Search for the cell housing the specified text and yield its [x, y] center coordinate. 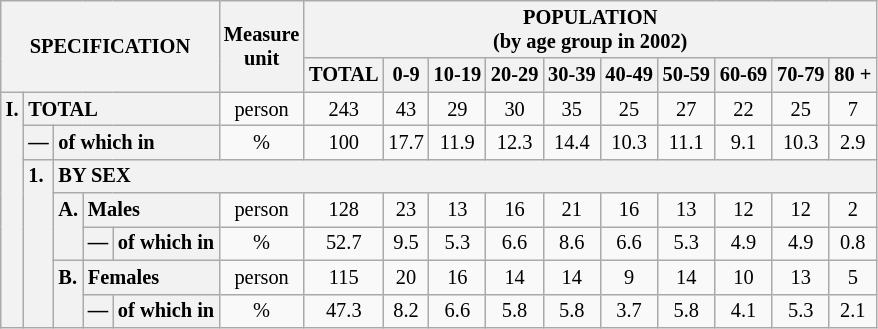
0.8 [852, 243]
50-59 [686, 75]
A. [68, 226]
2.9 [852, 142]
60-69 [744, 75]
20-29 [514, 75]
10-19 [458, 75]
40-49 [628, 75]
52.7 [344, 243]
B. [68, 294]
10 [744, 277]
11.9 [458, 142]
Measure unit [262, 46]
27 [686, 109]
100 [344, 142]
9 [628, 277]
20 [406, 277]
POPULATION (by age group in 2002) [590, 29]
23 [406, 210]
Males [151, 210]
5 [852, 277]
243 [344, 109]
30-39 [572, 75]
80 + [852, 75]
2.1 [852, 311]
SPECIFICATION [110, 46]
9.5 [406, 243]
47.3 [344, 311]
I. [12, 210]
70-79 [800, 75]
8.2 [406, 311]
4.1 [744, 311]
35 [572, 109]
Females [151, 277]
11.1 [686, 142]
22 [744, 109]
21 [572, 210]
12.3 [514, 142]
3.7 [628, 311]
9.1 [744, 142]
29 [458, 109]
43 [406, 109]
1. [38, 243]
115 [344, 277]
0-9 [406, 75]
8.6 [572, 243]
14.4 [572, 142]
128 [344, 210]
BY SEX [466, 176]
30 [514, 109]
7 [852, 109]
17.7 [406, 142]
2 [852, 210]
